Locate the cell with the specified text and output its [X, Y] center coordinate. 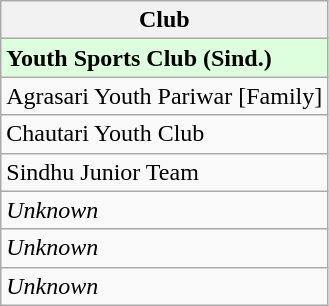
Youth Sports Club (Sind.) [164, 58]
Club [164, 20]
Chautari Youth Club [164, 134]
Agrasari Youth Pariwar [Family] [164, 96]
Sindhu Junior Team [164, 172]
